Scan for the cell matching the given text and deliver its (X, Y) coordinate at center. 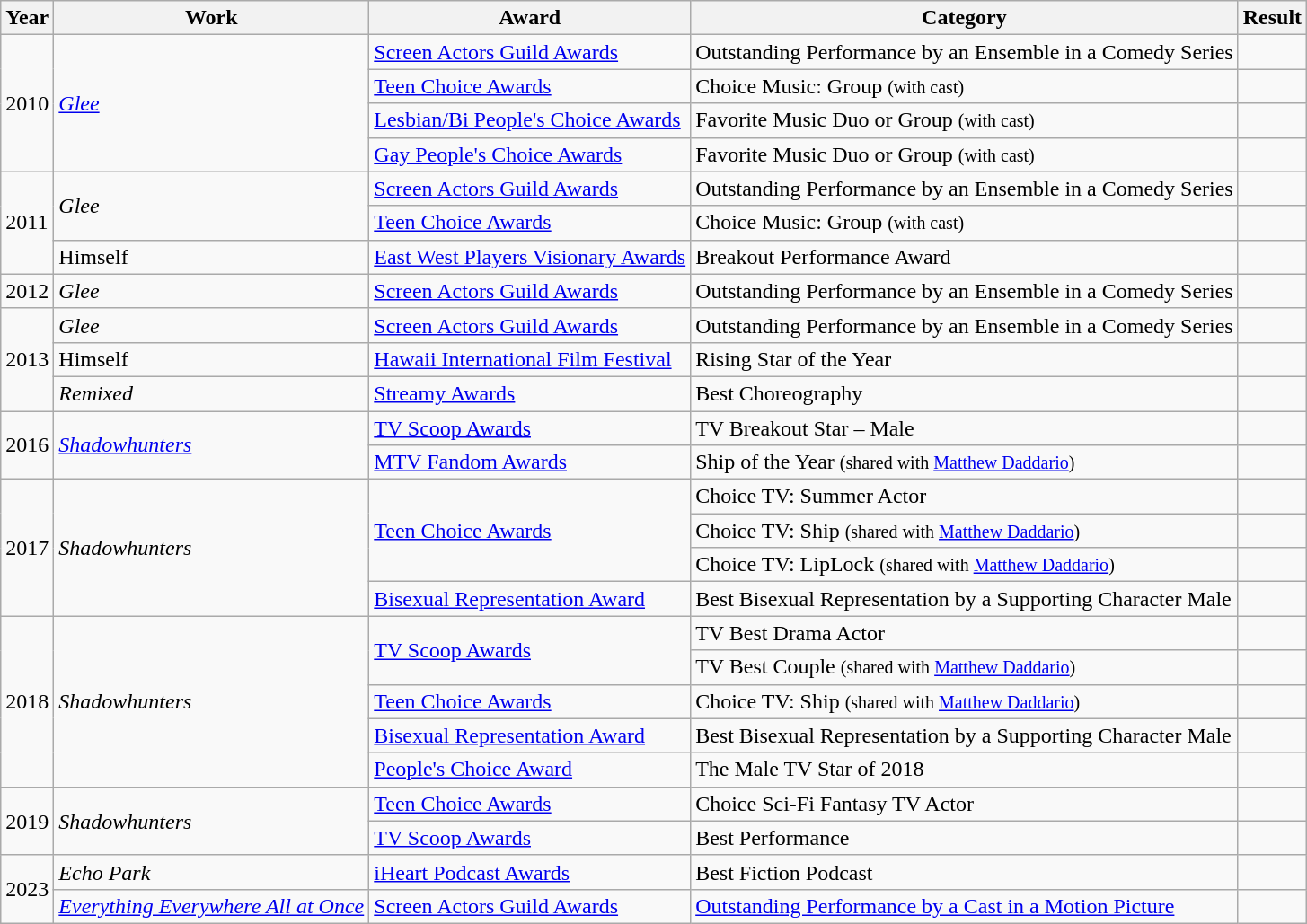
Year (27, 18)
Breakout Performance Award (965, 257)
Streamy Awards (530, 393)
Gay People's Choice Awards (530, 154)
2016 (27, 445)
2023 (27, 889)
TV Best Couple (shared with Matthew Daddario) (965, 667)
Best Choreography (965, 393)
2013 (27, 359)
Award (530, 18)
Choice TV: LipLock (shared with Matthew Daddario) (965, 565)
Echo Park (212, 872)
2012 (27, 291)
Ship of the Year (shared with Matthew Daddario) (965, 462)
Hawaii International Film Festival (530, 359)
Best Performance (965, 838)
Rising Star of the Year (965, 359)
Outstanding Performance by a Cast in a Motion Picture (965, 906)
Choice Sci-Fi Fantasy TV Actor (965, 804)
iHeart Podcast Awards (530, 872)
2011 (27, 223)
Work (212, 18)
Category (965, 18)
MTV Fandom Awards (530, 462)
Everything Everywhere All at Once (212, 906)
Choice TV: Summer Actor (965, 497)
TV Best Drama Actor (965, 633)
2017 (27, 548)
2018 (27, 701)
The Male TV Star of 2018 (965, 770)
Lesbian/Bi People's Choice Awards (530, 120)
TV Breakout Star – Male (965, 428)
Remixed (212, 393)
East West Players Visionary Awards (530, 257)
2019 (27, 821)
People's Choice Award (530, 770)
Best Fiction Podcast (965, 872)
Result (1272, 18)
2010 (27, 103)
